Detect which cell encompasses the target text, then output its [x, y] center coordinate. 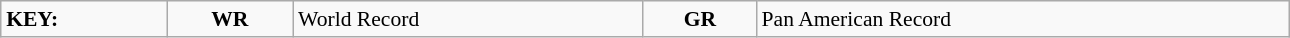
WR [230, 19]
Pan American Record [1023, 19]
World Record [468, 19]
GR [700, 19]
KEY: [84, 19]
